From the cell containing the given text, extract its center point as [X, Y] coordinate. 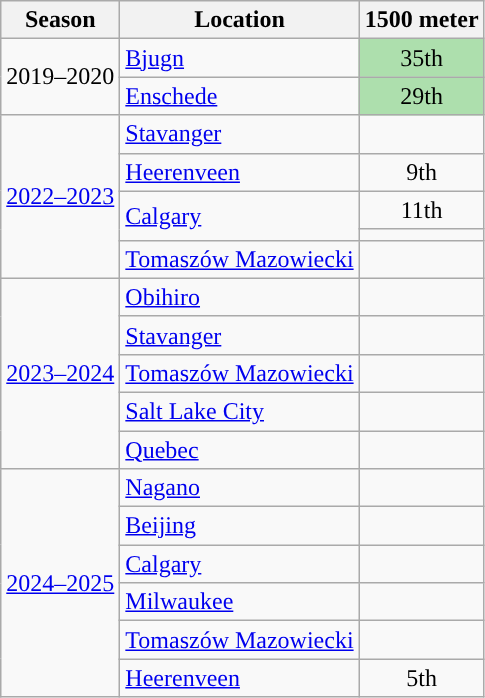
Salt Lake City [240, 411]
Nagano [240, 488]
5th [422, 678]
Enschede [240, 96]
Milwaukee [240, 602]
9th [422, 172]
11th [422, 210]
2024–2025 [60, 583]
1500 meter [422, 20]
Bjugn [240, 58]
Beijing [240, 526]
2023–2024 [60, 373]
2019–2020 [60, 77]
Location [240, 20]
35th [422, 58]
Season [60, 20]
Obihiro [240, 297]
Quebec [240, 449]
2022–2023 [60, 196]
29th [422, 96]
